Locate the cell with the specified text and output its (x, y) center coordinate. 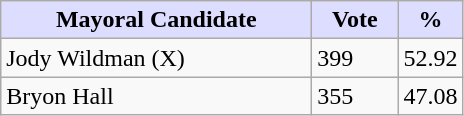
Jody Wildman (X) (156, 58)
52.92 (430, 58)
Vote (355, 20)
% (430, 20)
Mayoral Candidate (156, 20)
Bryon Hall (156, 96)
47.08 (430, 96)
355 (355, 96)
399 (355, 58)
